Identify which cell holds the provided text, then report its (x, y) central coordinate. 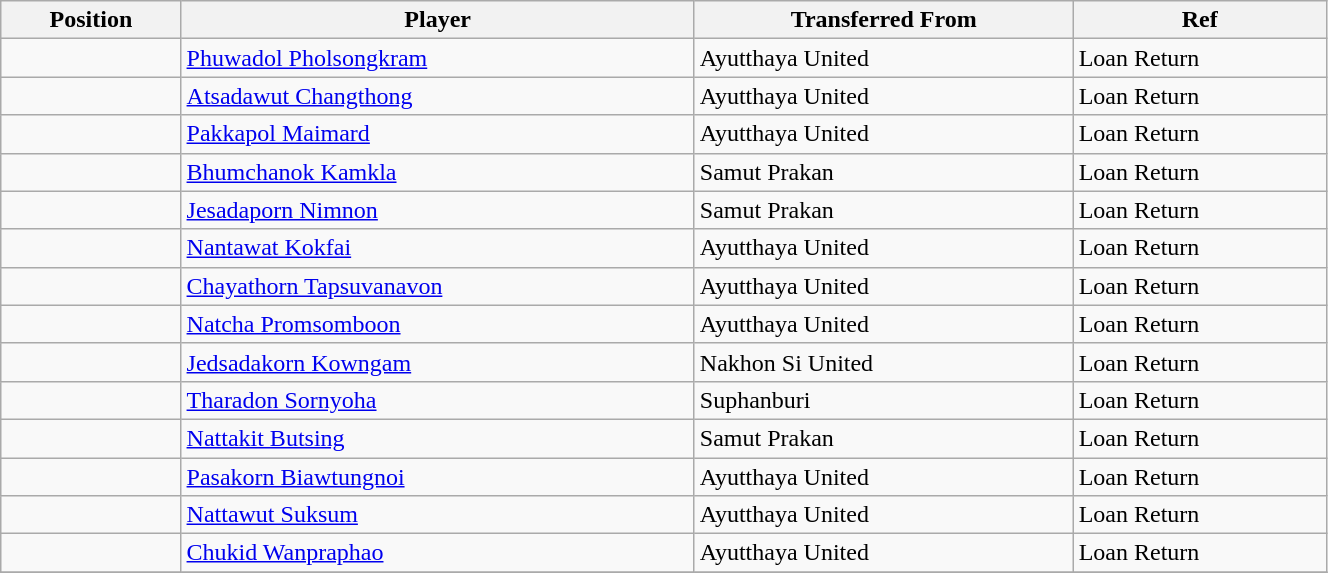
Jedsadakorn Kowngam (438, 362)
Natcha Promsomboon (438, 324)
Transferred From (884, 20)
Atsadawut Changthong (438, 96)
Player (438, 20)
Chukid Wanpraphao (438, 553)
Position (91, 20)
Nattawut Suksum (438, 515)
Suphanburi (884, 400)
Jesadaporn Nimnon (438, 210)
Pasakorn Biawtungnoi (438, 477)
Phuwadol Pholsongkram (438, 58)
Pakkapol Maimard (438, 134)
Bhumchanok Kamkla (438, 172)
Nakhon Si United (884, 362)
Chayathorn Tapsuvanavon (438, 286)
Nantawat Kokfai (438, 248)
Ref (1200, 20)
Nattakit Butsing (438, 438)
Tharadon Sornyoha (438, 400)
